Scan for the cell matching the given text and deliver its (X, Y) coordinate at center. 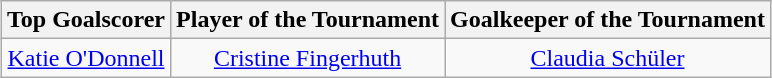
Player of the Tournament (308, 20)
Top Goalscorer (86, 20)
Goalkeeper of the Tournament (608, 20)
Claudia Schüler (608, 58)
Cristine Fingerhuth (308, 58)
Katie O'Donnell (86, 58)
